Return [X, Y] of the center of cell containing provided text 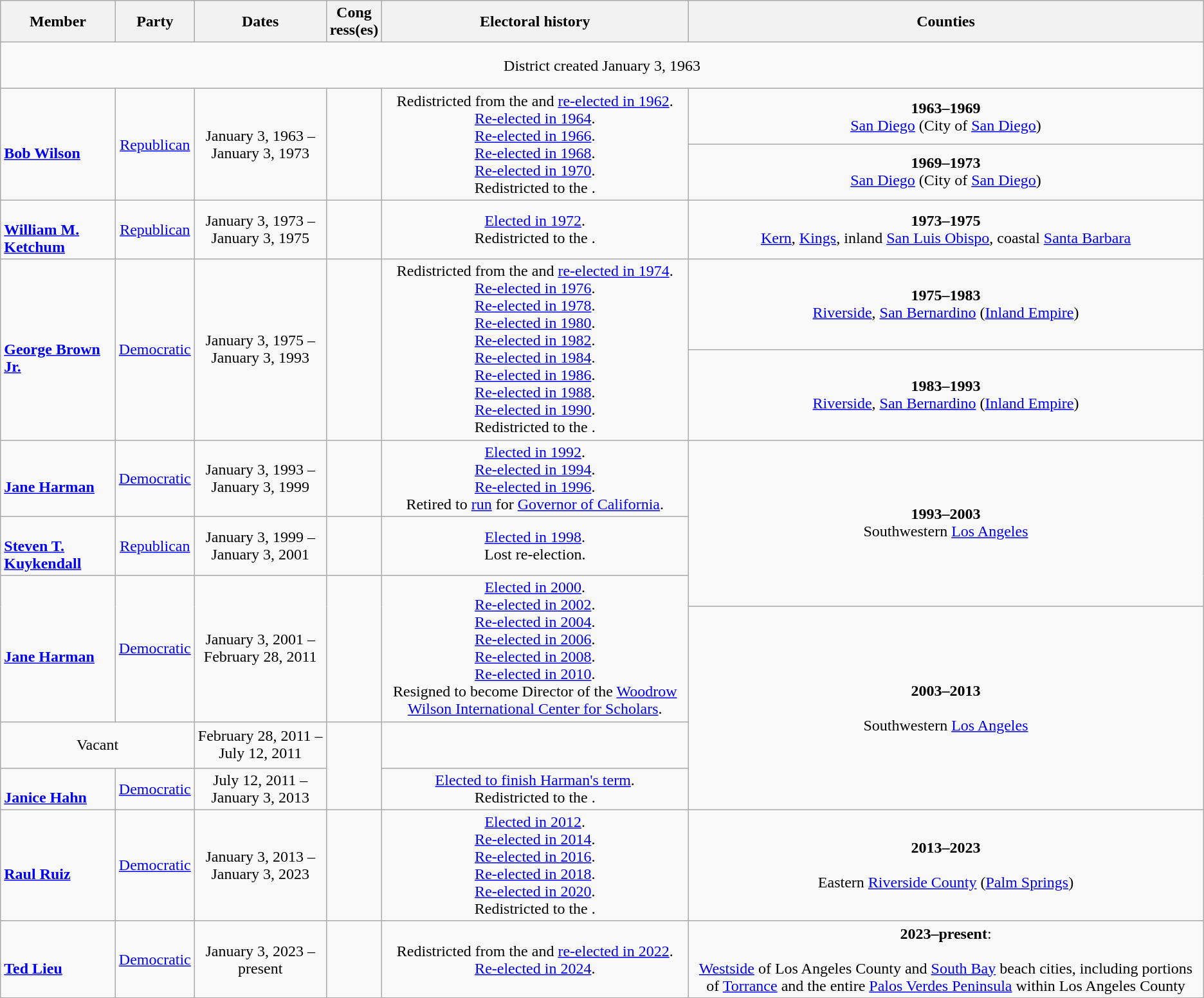
Elected to finish Harman's term.Redistricted to the . [535, 788]
January 3, 1975 –January 3, 1993 [260, 350]
Raul Ruiz [58, 866]
Bob Wilson [58, 144]
Redistricted from the and re-elected in 1962.Re-elected in 1964.Re-elected in 1966.Re-elected in 1968.Re-elected in 1970.Redistricted to the . [535, 144]
George Brown Jr. [58, 350]
Elected in 2012.Re-elected in 2014.Re-elected in 2016.Re-elected in 2018.Re-elected in 2020.Redistricted to the . [535, 866]
January 3, 2013 –January 3, 2023 [260, 866]
Janice Hahn [58, 788]
1993–2003 Southwestern Los Angeles [945, 523]
January 3, 1963 –January 3, 1973 [260, 144]
2003–2013Southwestern Los Angeles [945, 708]
Party [154, 22]
January 3, 1999 –January 3, 2001 [260, 546]
Vacant [98, 745]
Elected in 1972. Redistricted to the . [535, 230]
January 3, 1973 –January 3, 1975 [260, 230]
1983–1993 Riverside, San Bernardino (Inland Empire) [945, 395]
January 3, 1993 –January 3, 1999 [260, 478]
Dates [260, 22]
Congress(es) [354, 22]
January 3, 2023 –present [260, 959]
Elected in 1992.Re-elected in 1994.Re-elected in 1996.Retired to run for Governor of California. [535, 478]
January 3, 2001 –February 28, 2011 [260, 648]
District created January 3, 1963 [602, 66]
William M. Ketchum [58, 230]
July 12, 2011 –January 3, 2013 [260, 788]
Elected in 1998.Lost re-election. [535, 546]
Ted Lieu [58, 959]
1963–1969San Diego (City of San Diego) [945, 117]
1969–1973San Diego (City of San Diego) [945, 172]
February 28, 2011 –July 12, 2011 [260, 745]
Electoral history [535, 22]
1973–1975Kern, Kings, inland San Luis Obispo, coastal Santa Barbara [945, 230]
2013–2023Eastern Riverside County (Palm Springs) [945, 866]
1975–1983Riverside, San Bernardino (Inland Empire) [945, 305]
Counties [945, 22]
Redistricted from the and re-elected in 2022.Re-elected in 2024. [535, 959]
Member [58, 22]
Steven T. Kuykendall [58, 546]
